Return the [X, Y] coordinate for the center point of the cell that contains the specified text.  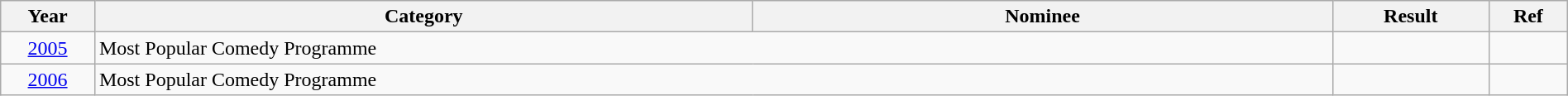
Year [48, 17]
2005 [48, 48]
2006 [48, 79]
Result [1411, 17]
Ref [1528, 17]
Nominee [1042, 17]
Category [423, 17]
